Provide the (X, Y) coordinate of the cell's center where the given text is located.  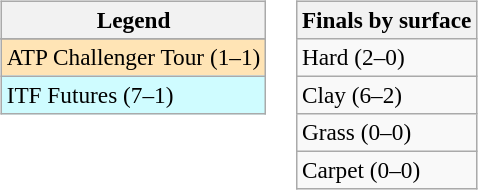
Clay (6–2) (387, 95)
Carpet (0–0) (387, 171)
Legend (133, 20)
Hard (2–0) (387, 57)
ITF Futures (7–1) (133, 95)
ATP Challenger Tour (1–1) (133, 57)
Grass (0–0) (387, 133)
Finals by surface (387, 20)
